For the text-containing cell, return its midpoint in [x, y] coordinate format. 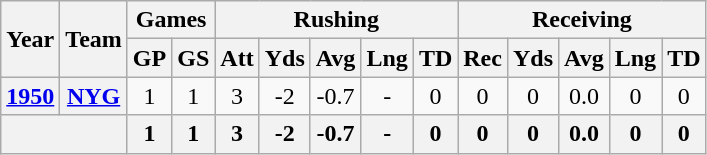
Team [94, 39]
Games [170, 20]
Rec [483, 58]
Rushing [336, 20]
GS [194, 58]
1950 [30, 96]
Receiving [582, 20]
NYG [94, 96]
GP [149, 58]
Att [237, 58]
Year [30, 39]
